Scan for the cell matching the given text and deliver its [X, Y] coordinate at center. 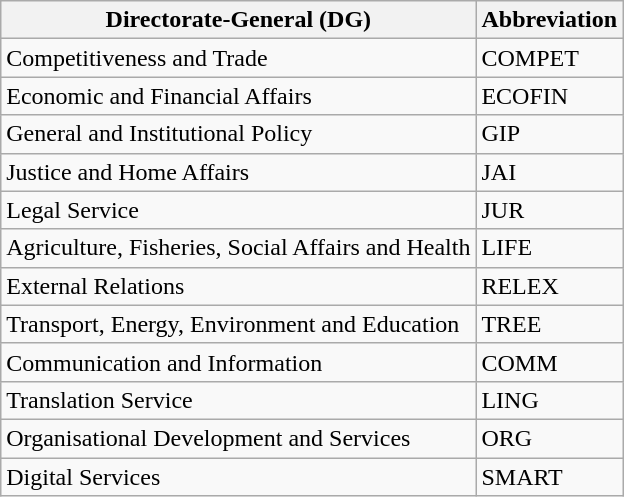
Communication and Information [238, 362]
Digital Services [238, 477]
Organisational Development and Services [238, 438]
SMART [550, 477]
Abbreviation [550, 20]
ECOFIN [550, 96]
Justice and Home Affairs [238, 172]
COMM [550, 362]
External Relations [238, 286]
Agriculture, Fisheries, Social Affairs and Health [238, 248]
LING [550, 400]
RELEX [550, 286]
Legal Service [238, 210]
Translation Service [238, 400]
Competitiveness and Trade [238, 58]
Economic and Financial Affairs [238, 96]
LIFE [550, 248]
Transport, Energy, Environment and Education [238, 324]
TREE [550, 324]
JUR [550, 210]
JAI [550, 172]
GIP [550, 134]
Directorate-General (DG) [238, 20]
COMPET [550, 58]
General and Institutional Policy [238, 134]
ORG [550, 438]
